Capture the cell that displays the provided text and extract its (X, Y) central coordinate. 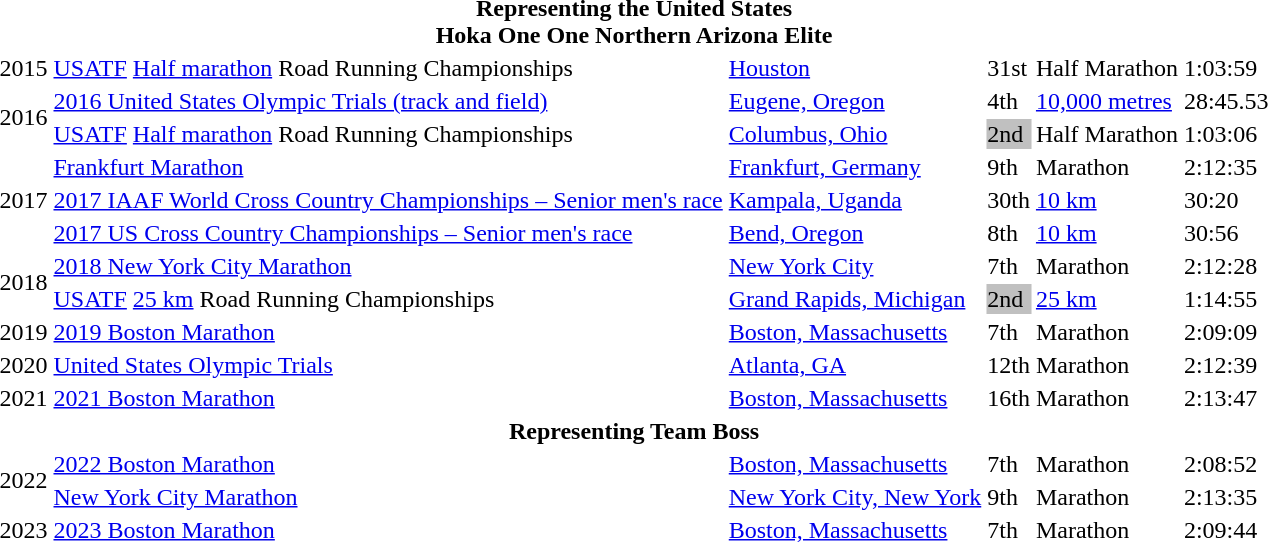
25 km (1106, 299)
Bend, Oregon (854, 233)
4th (1009, 101)
2019 Boston Marathon (388, 332)
2017 IAAF World Cross Country Championships – Senior men's race (388, 200)
2021 Boston Marathon (388, 398)
Grand Rapids, Michigan (854, 299)
Atlanta, GA (854, 365)
2017 US Cross Country Championships – Senior men's race (388, 233)
New York City, New York (854, 497)
2022 Boston Marathon (388, 464)
Frankfurt Marathon (388, 167)
United States Olympic Trials (388, 365)
New York City (854, 266)
Frankfurt, Germany (854, 167)
USATF 25 km Road Running Championships (388, 299)
30th (1009, 200)
Columbus, Ohio (854, 134)
New York City Marathon (388, 497)
Houston (854, 68)
12th (1009, 365)
Eugene, Oregon (854, 101)
8th (1009, 233)
2016 United States Olympic Trials (track and field) (388, 101)
16th (1009, 398)
31st (1009, 68)
Kampala, Uganda (854, 200)
10,000 metres (1106, 101)
2018 New York City Marathon (388, 266)
